Locate the cell with the specified text and output its (X, Y) center coordinate. 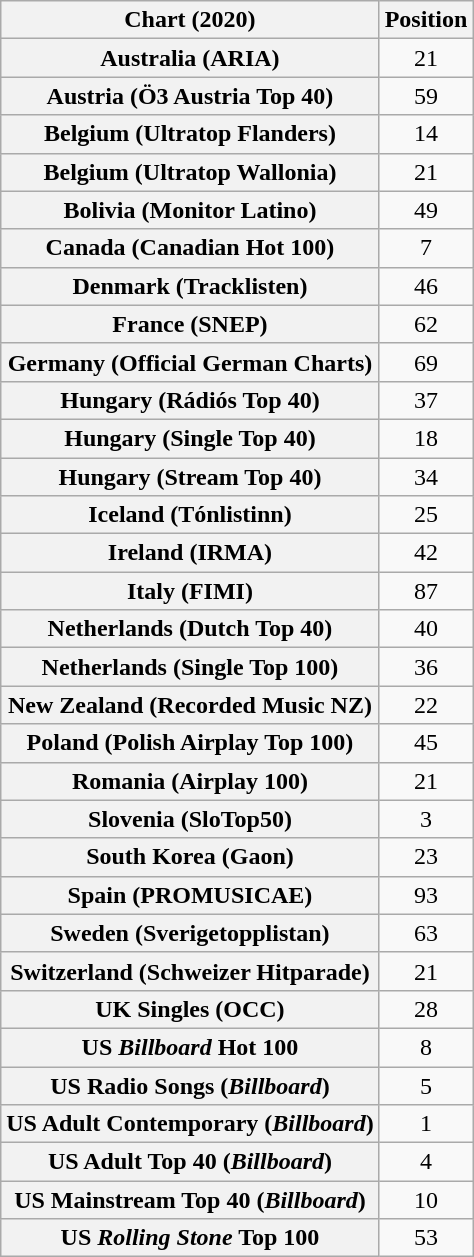
53 (426, 1238)
1 (426, 1124)
Australia (ARIA) (190, 58)
Germany (Official German Charts) (190, 362)
Bolivia (Monitor Latino) (190, 210)
US Adult Contemporary (Billboard) (190, 1124)
40 (426, 629)
South Korea (Gaon) (190, 857)
69 (426, 362)
Position (426, 20)
US Adult Top 40 (Billboard) (190, 1162)
14 (426, 134)
Ireland (IRMA) (190, 553)
62 (426, 324)
42 (426, 553)
Hungary (Stream Top 40) (190, 477)
Belgium (Ultratop Wallonia) (190, 172)
25 (426, 515)
Canada (Canadian Hot 100) (190, 248)
Spain (PROMUSICAE) (190, 895)
Belgium (Ultratop Flanders) (190, 134)
Slovenia (SloTop50) (190, 819)
5 (426, 1085)
France (SNEP) (190, 324)
Netherlands (Dutch Top 40) (190, 629)
22 (426, 705)
Sweden (Sverigetopplistan) (190, 933)
Romania (Airplay 100) (190, 781)
UK Singles (OCC) (190, 1009)
49 (426, 210)
59 (426, 96)
46 (426, 286)
Switzerland (Schweizer Hitparade) (190, 971)
3 (426, 819)
Hungary (Single Top 40) (190, 438)
Hungary (Rádiós Top 40) (190, 400)
New Zealand (Recorded Music NZ) (190, 705)
US Billboard Hot 100 (190, 1047)
18 (426, 438)
8 (426, 1047)
Iceland (Tónlistinn) (190, 515)
36 (426, 667)
Italy (FIMI) (190, 591)
87 (426, 591)
23 (426, 857)
93 (426, 895)
Chart (2020) (190, 20)
Poland (Polish Airplay Top 100) (190, 743)
US Radio Songs (Billboard) (190, 1085)
US Rolling Stone Top 100 (190, 1238)
US Mainstream Top 40 (Billboard) (190, 1200)
7 (426, 248)
4 (426, 1162)
Austria (Ö3 Austria Top 40) (190, 96)
28 (426, 1009)
Netherlands (Single Top 100) (190, 667)
Denmark (Tracklisten) (190, 286)
63 (426, 933)
34 (426, 477)
10 (426, 1200)
45 (426, 743)
37 (426, 400)
